Return [X, Y] of the center of cell containing provided text 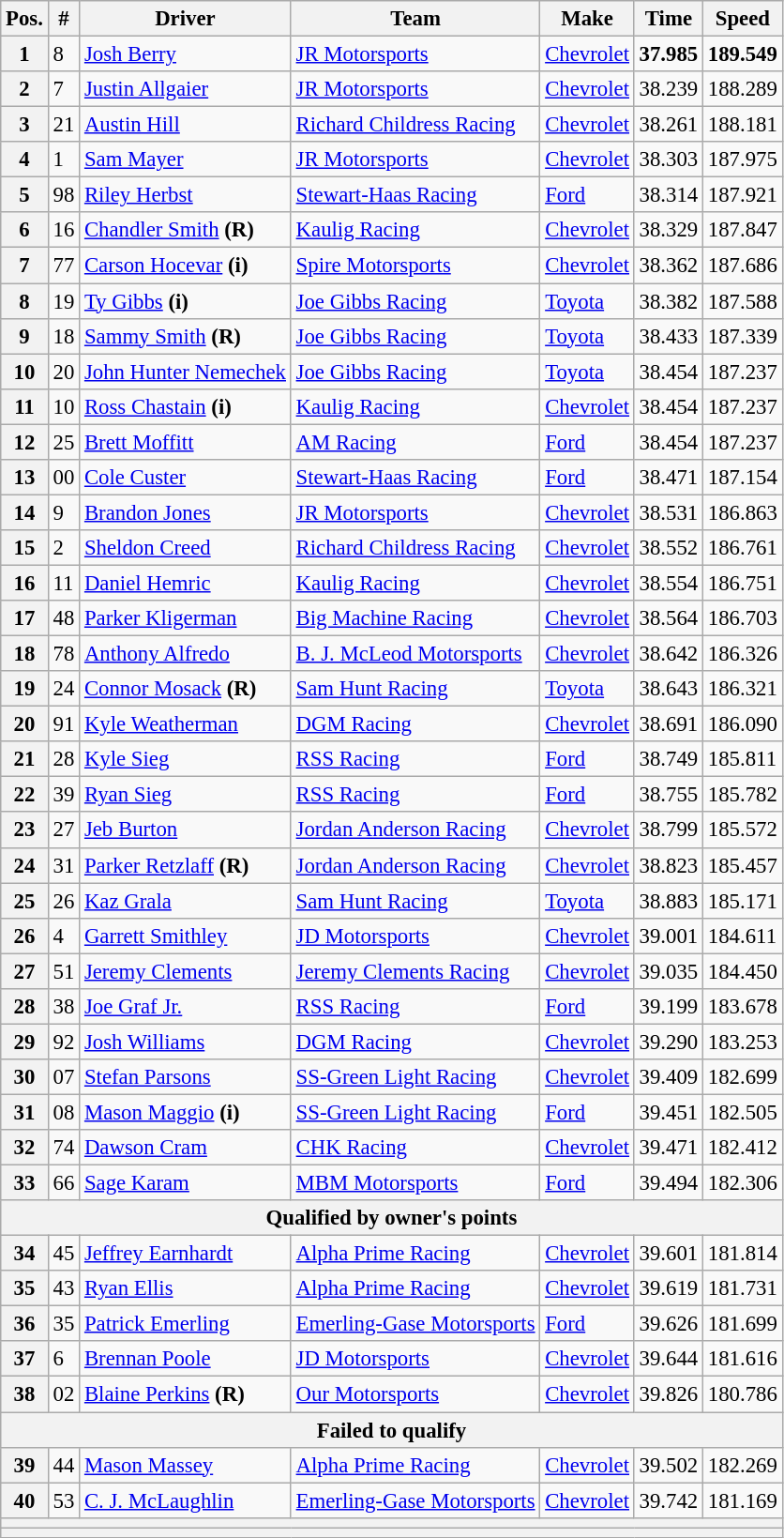
44 [64, 1465]
Failed to qualify [392, 1430]
Sam Mayer [186, 160]
Anthony Alfredo [186, 654]
183.678 [743, 1007]
39.619 [668, 1288]
38.552 [668, 548]
48 [64, 618]
Patrick Emerling [186, 1324]
Parker Retzlaff (R) [186, 865]
181.699 [743, 1324]
51 [64, 971]
Brandon Jones [186, 512]
38.471 [668, 478]
Ross Chastain (i) [186, 406]
Joe Graf Jr. [186, 1007]
15 [24, 548]
182.269 [743, 1465]
181.814 [743, 1254]
39.035 [668, 971]
# [64, 19]
53 [64, 1500]
Kyle Sieg [186, 759]
185.171 [743, 901]
3 [24, 125]
Spire Motorsports [415, 266]
181.616 [743, 1360]
39.601 [668, 1254]
38.883 [668, 901]
Our Motorsports [415, 1394]
Driver [186, 19]
74 [64, 1148]
Josh Williams [186, 1042]
182.699 [743, 1077]
Time [668, 19]
Brennan Poole [186, 1360]
185.811 [743, 759]
188.289 [743, 89]
33 [24, 1183]
40 [24, 1500]
186.090 [743, 724]
187.975 [743, 160]
Connor Mosack (R) [186, 689]
Jeb Burton [186, 830]
184.611 [743, 936]
Riley Herbst [186, 195]
183.253 [743, 1042]
38.564 [668, 618]
186.863 [743, 512]
39.001 [668, 936]
182.505 [743, 1112]
38.382 [668, 301]
38.314 [668, 195]
91 [64, 724]
39.644 [668, 1360]
38.799 [668, 830]
186.751 [743, 583]
34 [24, 1254]
Jeremy Clements [186, 971]
Mason Maggio (i) [186, 1112]
Sage Karam [186, 1183]
22 [24, 795]
23 [24, 830]
38.239 [668, 89]
189.549 [743, 54]
37.985 [668, 54]
38.755 [668, 795]
182.306 [743, 1183]
Make [587, 19]
30 [24, 1077]
38.433 [668, 336]
Mason Massey [186, 1465]
181.169 [743, 1500]
39.409 [668, 1077]
Pos. [24, 19]
AM Racing [415, 442]
185.457 [743, 865]
John Hunter Nemechek [186, 372]
186.761 [743, 548]
B. J. McLeod Motorsports [415, 654]
187.921 [743, 195]
Jeffrey Earnhardt [186, 1254]
78 [64, 654]
181.731 [743, 1288]
182.412 [743, 1148]
38.261 [668, 125]
Josh Berry [186, 54]
Austin Hill [186, 125]
188.181 [743, 125]
38.642 [668, 654]
Carson Hocevar (i) [186, 266]
Stefan Parsons [186, 1077]
Ty Gibbs (i) [186, 301]
39.199 [668, 1007]
14 [24, 512]
186.326 [743, 654]
CHK Racing [415, 1148]
Daniel Hemric [186, 583]
13 [24, 478]
43 [64, 1288]
Blaine Perkins (R) [186, 1394]
Dawson Cram [186, 1148]
39.742 [668, 1500]
39.290 [668, 1042]
Cole Custer [186, 478]
02 [64, 1394]
37 [24, 1360]
Big Machine Racing [415, 618]
185.782 [743, 795]
29 [24, 1042]
77 [64, 266]
12 [24, 442]
Kaz Grala [186, 901]
36 [24, 1324]
Chandler Smith (R) [186, 230]
38.531 [668, 512]
Ryan Sieg [186, 795]
184.450 [743, 971]
Jeremy Clements Racing [415, 971]
186.321 [743, 689]
92 [64, 1042]
38.303 [668, 160]
Parker Kligerman [186, 618]
Sammy Smith (R) [186, 336]
45 [64, 1254]
Team [415, 19]
38.691 [668, 724]
39.471 [668, 1148]
39.451 [668, 1112]
00 [64, 478]
08 [64, 1112]
66 [64, 1183]
17 [24, 618]
185.572 [743, 830]
Speed [743, 19]
Ryan Ellis [186, 1288]
187.686 [743, 266]
Kyle Weatherman [186, 724]
Qualified by owner's points [392, 1218]
38.554 [668, 583]
38.362 [668, 266]
39.826 [668, 1394]
38.823 [668, 865]
38.749 [668, 759]
187.154 [743, 478]
MBM Motorsports [415, 1183]
38.329 [668, 230]
Justin Allgaier [186, 89]
39.494 [668, 1183]
07 [64, 1077]
187.588 [743, 301]
Sheldon Creed [186, 548]
98 [64, 195]
180.786 [743, 1394]
186.703 [743, 618]
187.847 [743, 230]
187.339 [743, 336]
39.626 [668, 1324]
Garrett Smithley [186, 936]
39.502 [668, 1465]
38.643 [668, 689]
5 [24, 195]
Brett Moffitt [186, 442]
C. J. McLaughlin [186, 1500]
32 [24, 1148]
